Identify which cell holds the provided text, then report its [x, y] central coordinate. 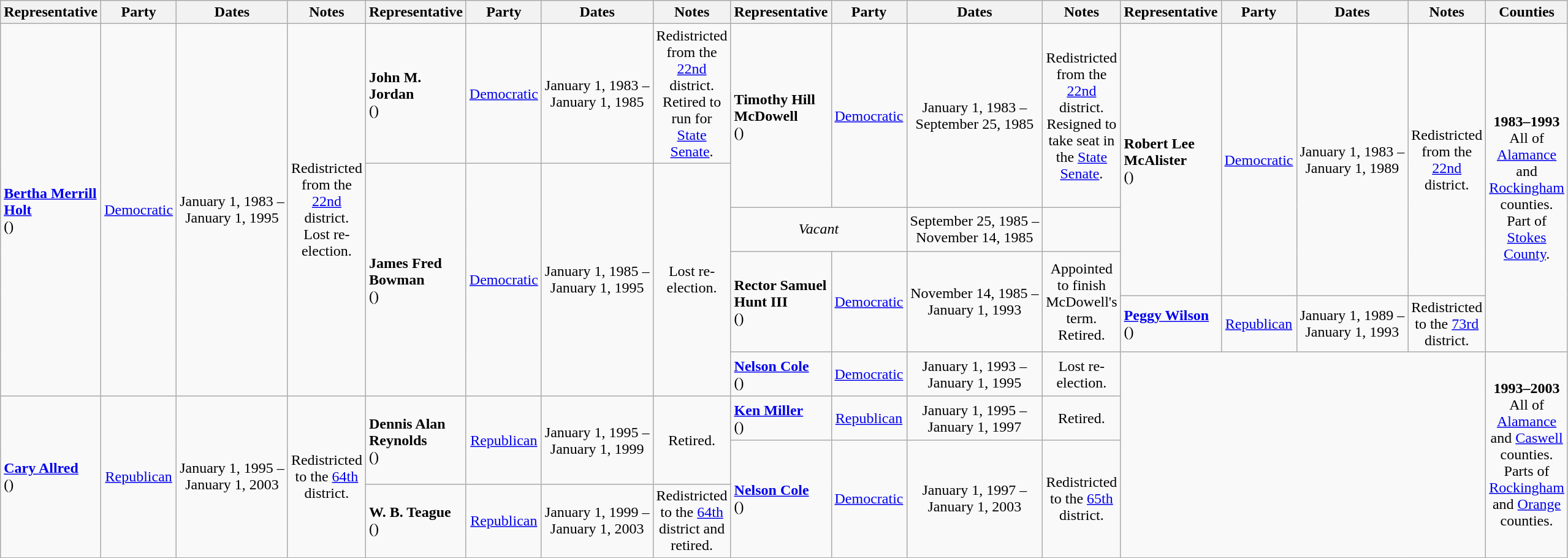
Timothy Hill McDowell() [781, 115]
Counties [1527, 12]
September 25, 1985 – November 14, 1985 [975, 229]
John M. Jordan() [416, 93]
Appointed to finish McDowell's term. Retired. [1081, 302]
Robert Lee McAlister() [1171, 159]
November 14, 1985 – January 1, 1993 [975, 302]
Bertha Merrill Holt() [51, 210]
January 1, 1995 – January 1, 2003 [232, 477]
Redistricted to the 73rd district. [1447, 324]
January 1, 1997 – January 1, 2003 [975, 499]
1983–1993 All of Alamance and Rockingham counties. Part of Stokes County. [1527, 188]
January 1, 1985 – January 1, 1995 [597, 280]
W. B. Teague () [416, 521]
January 1, 1995 – January 1, 1999 [597, 440]
Vacant [819, 229]
January 1, 1999 – January 1, 2003 [597, 521]
January 1, 1995 – January 1, 1997 [975, 418]
Redistricted from the 22nd district. Resigned to take seat in the State Senate. [1081, 115]
Redistricted to the 64th district and retired. [691, 521]
1993–2003 All of Alamance and Caswell counties. Parts of Rockingham and Orange counties. [1527, 455]
Redistricted from the 22nd district. Retired to run for State Senate. [691, 93]
Rector Samuel Hunt III() [781, 302]
Ken Miller() [781, 418]
January 1, 1983 – September 25, 1985 [975, 115]
January 1, 1983 – January 1, 1989 [1352, 159]
Redistricted to the 64th district. [326, 477]
January 1, 1983 – January 1, 1985 [597, 93]
James Fred Bowman() [416, 280]
Redistricted from the 22nd district. [1447, 159]
Cary Allred() [51, 477]
January 1, 1989 – January 1, 1993 [1352, 324]
Peggy Wilson() [1171, 324]
January 1, 1983 – January 1, 1995 [232, 210]
Redistricted to the 65th district. [1081, 499]
Dennis Alan Reynolds() [416, 440]
Redistricted from the 22nd district. Lost re-election. [326, 210]
January 1, 1993 – January 1, 1995 [975, 374]
